Return [x, y] of the center of cell containing provided text 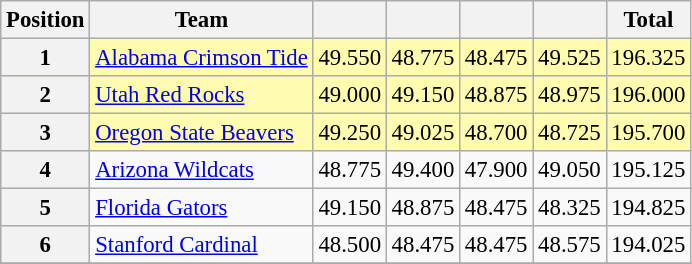
48.500 [350, 245]
194.825 [648, 208]
6 [46, 245]
Oregon State Beavers [202, 133]
Position [46, 20]
Team [202, 20]
Alabama Crimson Tide [202, 58]
Florida Gators [202, 208]
49.400 [422, 170]
48.700 [496, 133]
47.900 [496, 170]
194.025 [648, 245]
48.575 [570, 245]
49.525 [570, 58]
4 [46, 170]
49.250 [350, 133]
195.700 [648, 133]
49.025 [422, 133]
3 [46, 133]
Utah Red Rocks [202, 95]
48.725 [570, 133]
196.325 [648, 58]
49.050 [570, 170]
2 [46, 95]
48.325 [570, 208]
5 [46, 208]
48.975 [570, 95]
Stanford Cardinal [202, 245]
Arizona Wildcats [202, 170]
49.000 [350, 95]
195.125 [648, 170]
49.550 [350, 58]
Total [648, 20]
1 [46, 58]
196.000 [648, 95]
